From the cell containing the given text, extract its center point as [x, y] coordinate. 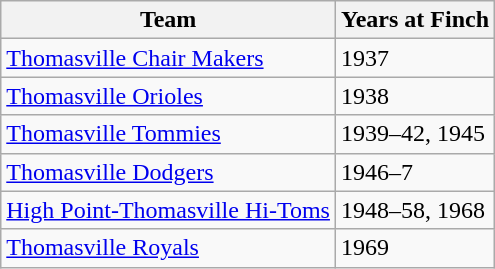
1948–58, 1968 [414, 210]
Thomasville Chair Makers [168, 58]
1969 [414, 248]
1938 [414, 96]
1946–7 [414, 172]
Thomasville Tommies [168, 134]
Years at Finch [414, 20]
Thomasville Orioles [168, 96]
Thomasville Royals [168, 248]
High Point-Thomasville Hi-Toms [168, 210]
1939–42, 1945 [414, 134]
Thomasville Dodgers [168, 172]
1937 [414, 58]
Team [168, 20]
